Capture the cell that displays the provided text and extract its [X, Y] central coordinate. 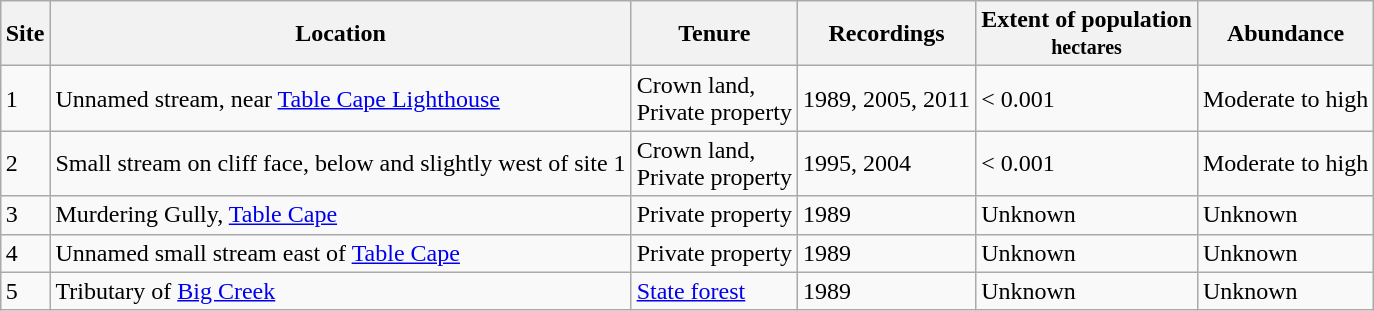
Unnamed stream, near Table Cape Lighthouse [340, 98]
Unnamed small stream east of Table Cape [340, 253]
Murdering Gully, Table Cape [340, 215]
Tributary of Big Creek [340, 291]
Location [340, 34]
4 [25, 253]
1 [25, 98]
Extent of populationhectares [1087, 34]
Tenure [714, 34]
1995, 2004 [886, 164]
State forest [714, 291]
Site [25, 34]
2 [25, 164]
5 [25, 291]
Small stream on cliff face, below and slightly west of site 1 [340, 164]
3 [25, 215]
1989, 2005, 2011 [886, 98]
Recordings [886, 34]
Abundance [1285, 34]
